Identify which cell holds the provided text, then report its [x, y] central coordinate. 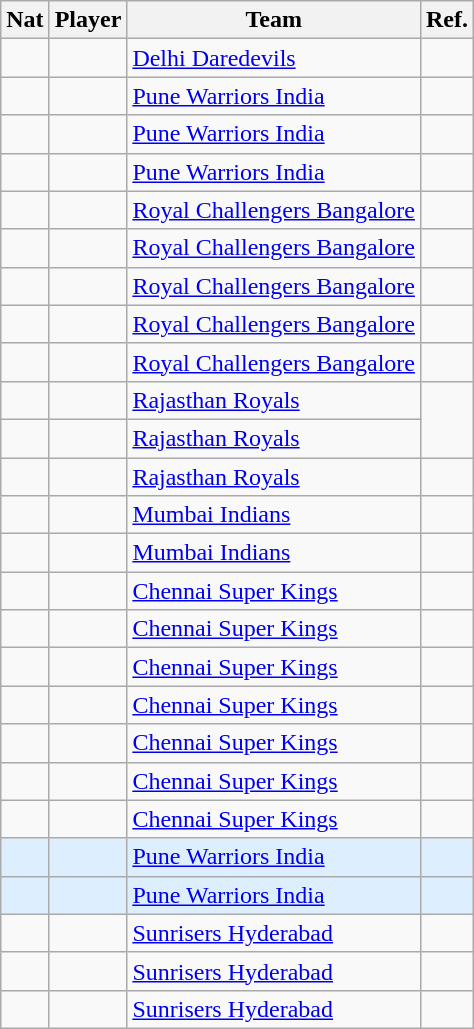
Delhi Daredevils [274, 58]
Ref. [446, 20]
Player [88, 20]
Nat [25, 20]
Team [274, 20]
